Output the [X, Y] coordinate of the center of the cell containing the given text.  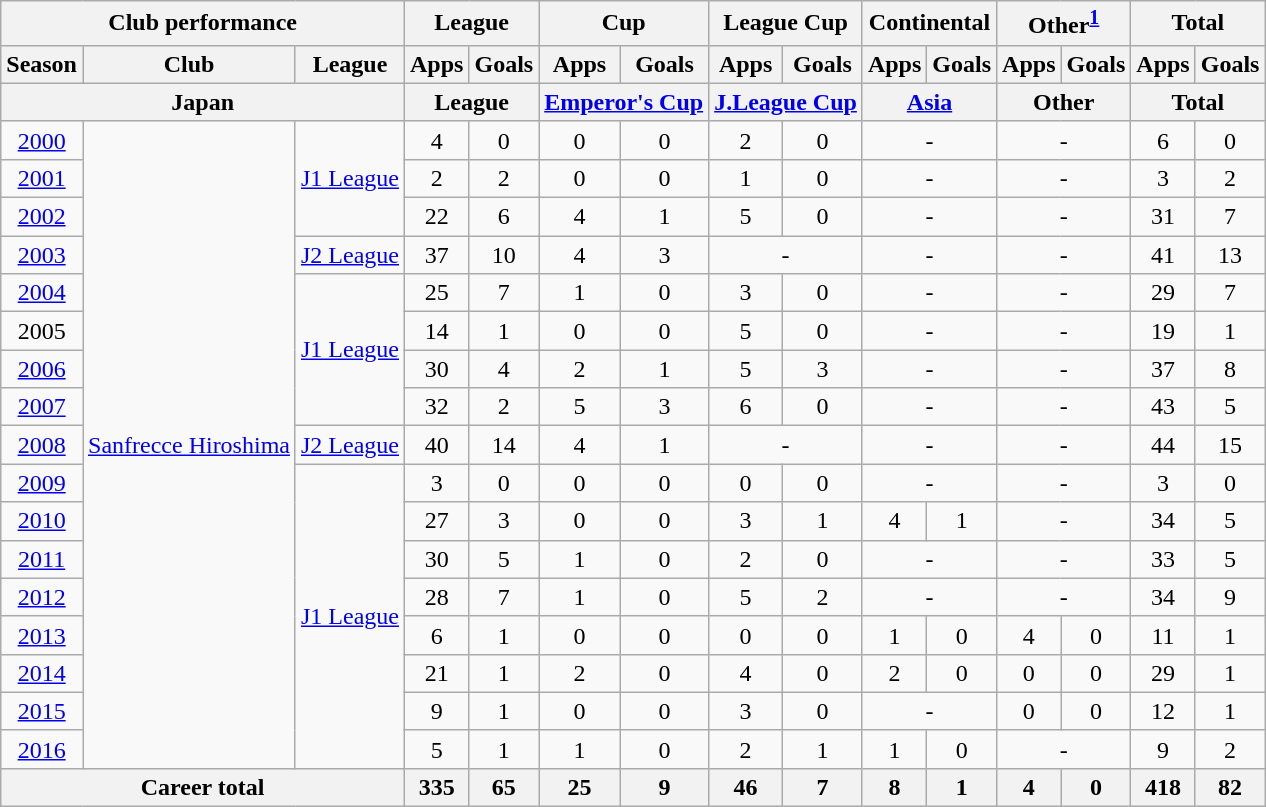
2005 [42, 331]
Other1 [1064, 24]
Asia [929, 102]
2006 [42, 369]
2009 [42, 483]
2011 [42, 559]
27 [437, 521]
65 [504, 787]
44 [1163, 445]
Club performance [203, 24]
43 [1163, 407]
2007 [42, 407]
Other [1064, 102]
19 [1163, 331]
10 [504, 255]
Continental [929, 24]
Career total [203, 787]
2008 [42, 445]
15 [1230, 445]
Season [42, 64]
2000 [42, 140]
28 [437, 597]
2014 [42, 673]
32 [437, 407]
40 [437, 445]
12 [1163, 711]
2016 [42, 749]
J.League Cup [786, 102]
Sanfrecce Hiroshima [188, 444]
13 [1230, 255]
21 [437, 673]
League Cup [786, 24]
2013 [42, 635]
Club [188, 64]
2004 [42, 293]
Cup [624, 24]
31 [1163, 217]
Emperor's Cup [624, 102]
Japan [203, 102]
41 [1163, 255]
2012 [42, 597]
2010 [42, 521]
2015 [42, 711]
2002 [42, 217]
33 [1163, 559]
22 [437, 217]
11 [1163, 635]
46 [746, 787]
82 [1230, 787]
335 [437, 787]
2003 [42, 255]
418 [1163, 787]
2001 [42, 178]
